Detect which cell encompasses the target text, then output its [x, y] center coordinate. 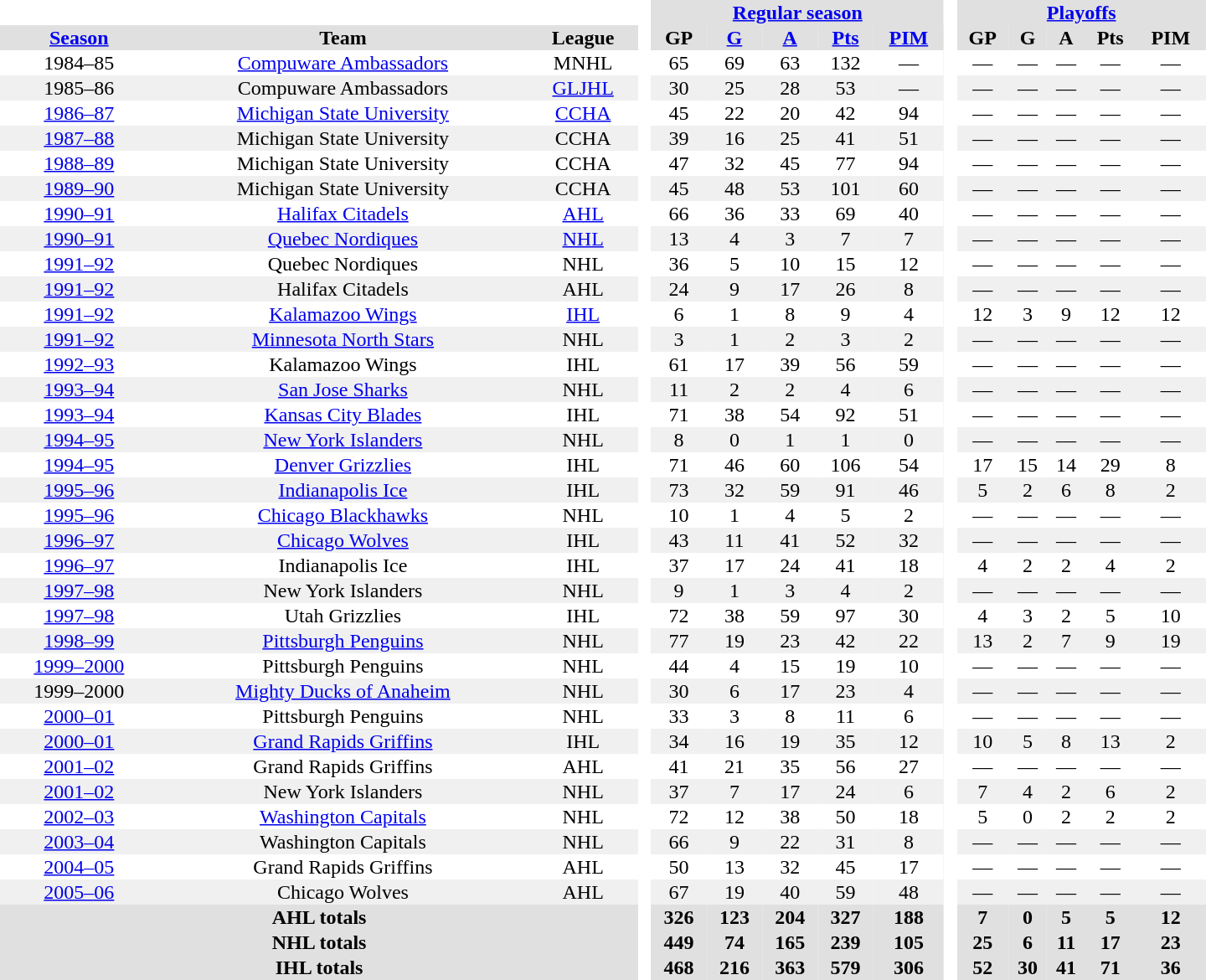
Utah Grizzlies [343, 616]
73 [678, 490]
Regular season [797, 13]
MNHL [583, 63]
1988–89 [79, 163]
449 [678, 942]
2002–03 [79, 817]
306 [909, 967]
216 [734, 967]
91 [845, 490]
63 [790, 63]
1986–87 [79, 113]
San Jose Sharks [343, 389]
43 [678, 540]
468 [678, 967]
65 [678, 63]
363 [790, 967]
204 [790, 917]
2004–05 [79, 867]
Team [343, 38]
AHL totals [319, 917]
League [583, 38]
20 [790, 113]
97 [845, 616]
Mighty Ducks of Anaheim [343, 691]
NHL totals [319, 942]
165 [790, 942]
1992–93 [79, 364]
1998–99 [79, 641]
132 [845, 63]
44 [678, 666]
2003–04 [79, 842]
31 [845, 842]
1989–90 [79, 188]
239 [845, 942]
61 [678, 364]
IHL totals [319, 967]
106 [845, 465]
34 [678, 741]
1987–88 [79, 138]
Playoffs [1081, 13]
74 [734, 942]
188 [909, 917]
Denver Grizzlies [343, 465]
327 [845, 917]
21 [734, 766]
47 [678, 163]
Kansas City Blades [343, 415]
Chicago Blackhawks [343, 515]
27 [909, 766]
14 [1066, 465]
29 [1111, 465]
105 [909, 942]
26 [845, 289]
101 [845, 188]
Minnesota North Stars [343, 339]
92 [845, 415]
2005–06 [79, 892]
67 [678, 892]
579 [845, 967]
Season [79, 38]
GLJHL [583, 88]
1985–86 [79, 88]
123 [734, 917]
1984–85 [79, 63]
326 [678, 917]
28 [790, 88]
